Output the [X, Y] coordinate of the center of the cell containing the given text.  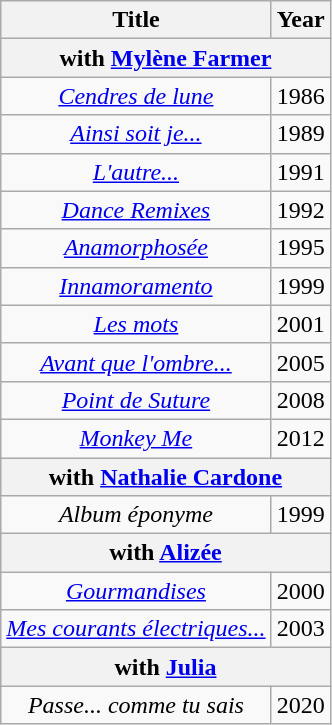
Dance Remixes [136, 210]
Gourmandises [136, 591]
1986 [300, 96]
2000 [300, 591]
2008 [300, 400]
Year [300, 20]
Anamorphosée [136, 248]
2005 [300, 362]
1992 [300, 210]
1995 [300, 248]
Point de Suture [136, 400]
2020 [300, 705]
2003 [300, 629]
Passe... comme tu sais [136, 705]
Innamoramento [136, 286]
Title [136, 20]
Les mots [136, 324]
2012 [300, 438]
1989 [300, 134]
with Mylène Farmer [166, 58]
Cendres de lune [136, 96]
Album éponyme [136, 515]
with Julia [166, 667]
Monkey Me [136, 438]
1991 [300, 172]
Avant que l'ombre... [136, 362]
2001 [300, 324]
Ainsi soit je... [136, 134]
with Nathalie Cardone [166, 477]
L'autre... [136, 172]
with Alizée [166, 553]
Mes courants électriques... [136, 629]
